Find where the given text appears and provide that cell's center as (x, y) coordinate. 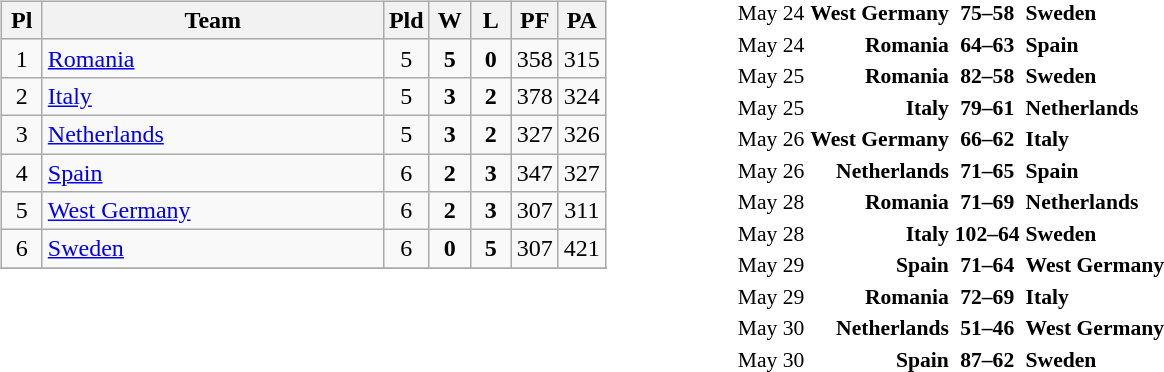
4 (22, 173)
102–64 (987, 234)
51–46 (987, 328)
1 (22, 58)
PA (582, 20)
378 (534, 96)
May 24 (771, 45)
71–65 (987, 171)
82–58 (987, 76)
Pld (406, 20)
421 (582, 249)
311 (582, 211)
PF (534, 20)
L (490, 20)
71–64 (987, 265)
Pl (22, 20)
315 (582, 58)
358 (534, 58)
347 (534, 173)
72–69 (987, 297)
May 30 (771, 328)
Team (212, 20)
64–63 (987, 45)
324 (582, 96)
79–61 (987, 108)
66–62 (987, 139)
71–69 (987, 202)
Sweden (212, 249)
326 (582, 134)
W (450, 20)
